Output the [x, y] coordinate of the center of the cell containing the given text.  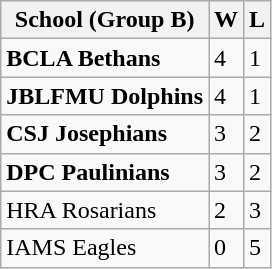
School (Group B) [105, 20]
HRA Rosarians [105, 210]
5 [258, 248]
IAMS Eagles [105, 248]
DPC Paulinians [105, 172]
CSJ Josephians [105, 134]
W [226, 20]
0 [226, 248]
BCLA Bethans [105, 58]
JBLFMU Dolphins [105, 96]
L [258, 20]
